Search for the cell housing the specified text and yield its [X, Y] center coordinate. 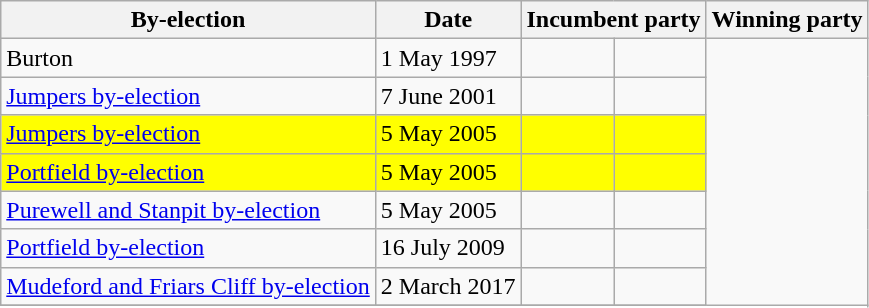
2 March 2017 [448, 286]
Incumbent party [614, 20]
Date [448, 20]
Mudeford and Friars Cliff by-election [188, 286]
Winning party [787, 20]
Burton [188, 58]
16 July 2009 [448, 248]
1 May 1997 [448, 58]
By-election [188, 20]
Purewell and Stanpit by-election [188, 210]
7 June 2001 [448, 96]
